Provide the [x, y] coordinate of the cell's center where the given text is located.  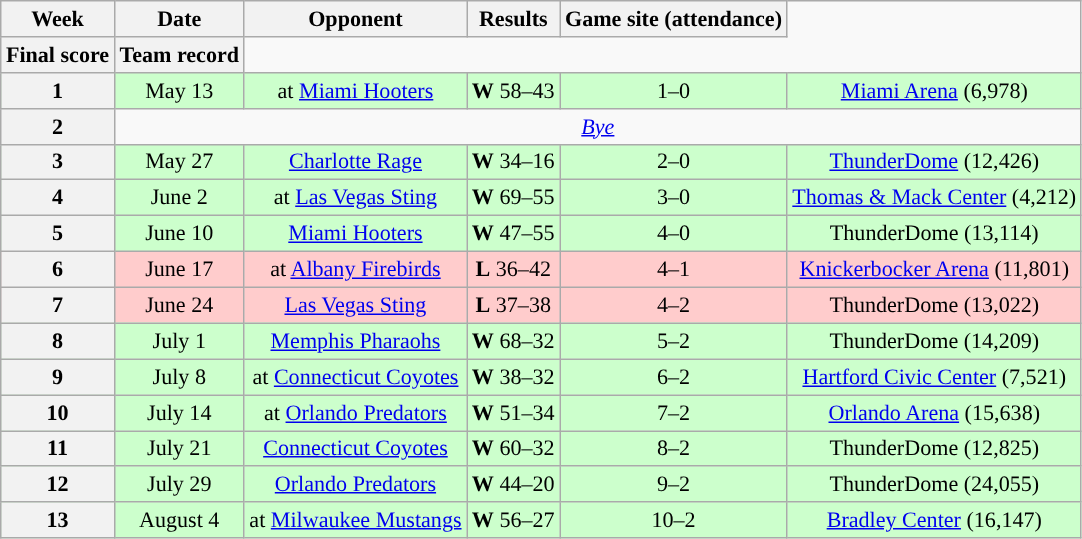
10–2 [674, 520]
June 17 [179, 269]
July 14 [179, 412]
at Orlando Predators [355, 412]
Final score [58, 54]
4–0 [674, 233]
Hartford Civic Center (7,521) [934, 377]
10 [58, 412]
May 13 [179, 90]
11 [58, 448]
W 56–27 [514, 520]
W 68–32 [514, 341]
2–0 [674, 162]
Opponent [355, 18]
W 44–20 [514, 484]
Connecticut Coyotes [355, 448]
ThunderDome (12,825) [934, 448]
13 [58, 520]
ThunderDome (24,055) [934, 484]
8–2 [674, 448]
8 [58, 341]
July 8 [179, 377]
7 [58, 305]
July 1 [179, 341]
Week [58, 18]
Results [514, 18]
Charlotte Rage [355, 162]
3–0 [674, 198]
Miami Hooters [355, 233]
W 38–32 [514, 377]
W 69–55 [514, 198]
at Albany Firebirds [355, 269]
August 4 [179, 520]
Orlando Arena (15,638) [934, 412]
at Las Vegas Sting [355, 198]
W 51–34 [514, 412]
at Connecticut Coyotes [355, 377]
W 47–55 [514, 233]
June 2 [179, 198]
ThunderDome (13,114) [934, 233]
5–2 [674, 341]
Miami Arena (6,978) [934, 90]
Las Vegas Sting [355, 305]
at Miami Hooters [355, 90]
12 [58, 484]
at Milwaukee Mustangs [355, 520]
May 27 [179, 162]
Thomas & Mack Center (4,212) [934, 198]
1–0 [674, 90]
June 24 [179, 305]
ThunderDome (12,426) [934, 162]
W 60–32 [514, 448]
5 [58, 233]
July 29 [179, 484]
Date [179, 18]
4 [58, 198]
9–2 [674, 484]
W 58–43 [514, 90]
Team record [179, 54]
6 [58, 269]
7–2 [674, 412]
1 [58, 90]
L 36–42 [514, 269]
4–1 [674, 269]
3 [58, 162]
Orlando Predators [355, 484]
9 [58, 377]
Knickerbocker Arena (11,801) [934, 269]
W 34–16 [514, 162]
ThunderDome (14,209) [934, 341]
June 10 [179, 233]
4–2 [674, 305]
L 37–38 [514, 305]
6–2 [674, 377]
Bye [598, 126]
Memphis Pharaohs [355, 341]
Bradley Center (16,147) [934, 520]
July 21 [179, 448]
2 [58, 126]
Game site (attendance) [674, 18]
ThunderDome (13,022) [934, 305]
